Capture the cell that displays the provided text and extract its (X, Y) central coordinate. 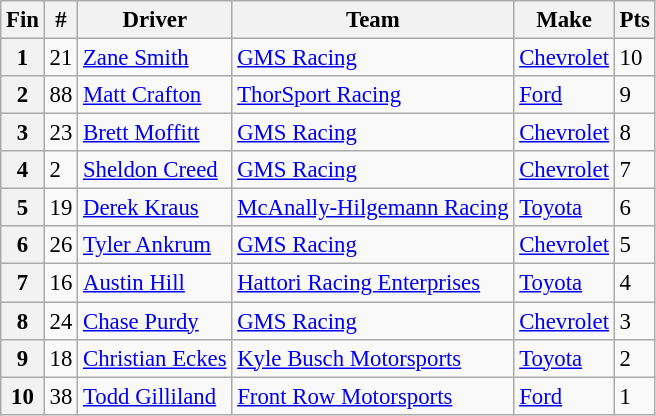
Hattori Racing Enterprises (373, 283)
ThorSport Racing (373, 95)
Sheldon Creed (155, 170)
Team (373, 20)
Fin (23, 20)
Kyle Busch Motorsports (373, 358)
24 (60, 321)
Make (564, 20)
16 (60, 283)
88 (60, 95)
Matt Crafton (155, 95)
19 (60, 208)
Todd Gilliland (155, 396)
23 (60, 133)
Zane Smith (155, 58)
18 (60, 358)
# (60, 20)
Derek Kraus (155, 208)
Christian Eckes (155, 358)
26 (60, 245)
McAnally-Hilgemann Racing (373, 208)
Austin Hill (155, 283)
21 (60, 58)
Driver (155, 20)
38 (60, 396)
Front Row Motorsports (373, 396)
Brett Moffitt (155, 133)
Chase Purdy (155, 321)
Pts (634, 20)
Tyler Ankrum (155, 245)
